Return [X, Y] of the center of cell containing provided text 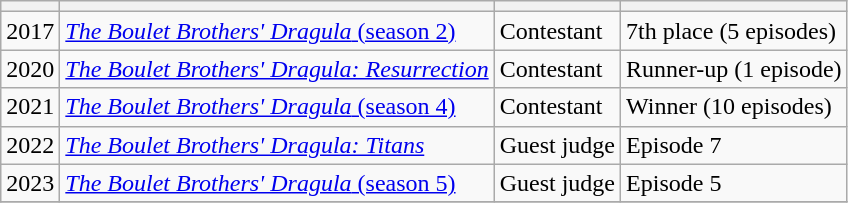
2022 [30, 145]
Episode 7 [734, 145]
The Boulet Brothers' Dragula: Resurrection [277, 69]
Runner-up (1 episode) [734, 69]
Winner (10 episodes) [734, 107]
2023 [30, 183]
Episode 5 [734, 183]
2020 [30, 69]
The Boulet Brothers' Dragula: Titans [277, 145]
2021 [30, 107]
The Boulet Brothers' Dragula (season 2) [277, 31]
7th place (5 episodes) [734, 31]
The Boulet Brothers' Dragula (season 5) [277, 183]
2017 [30, 31]
The Boulet Brothers' Dragula (season 4) [277, 107]
